Detect which cell encompasses the target text, then output its (x, y) center coordinate. 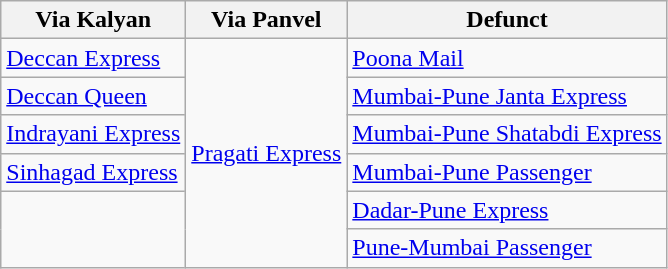
Indrayani Express (94, 134)
Poona Mail (507, 58)
Deccan Express (94, 58)
Mumbai-Pune Shatabdi Express (507, 134)
Mumbai-Pune Passenger (507, 172)
Mumbai-Pune Janta Express (507, 96)
Sinhagad Express (94, 172)
Deccan Queen (94, 96)
Dadar-Pune Express (507, 210)
Via Kalyan (94, 20)
Defunct (507, 20)
Pragati Express (266, 153)
Via Panvel (266, 20)
Pune-Mumbai Passenger (507, 248)
